Find where the given text appears and provide that cell's center as (X, Y) coordinate. 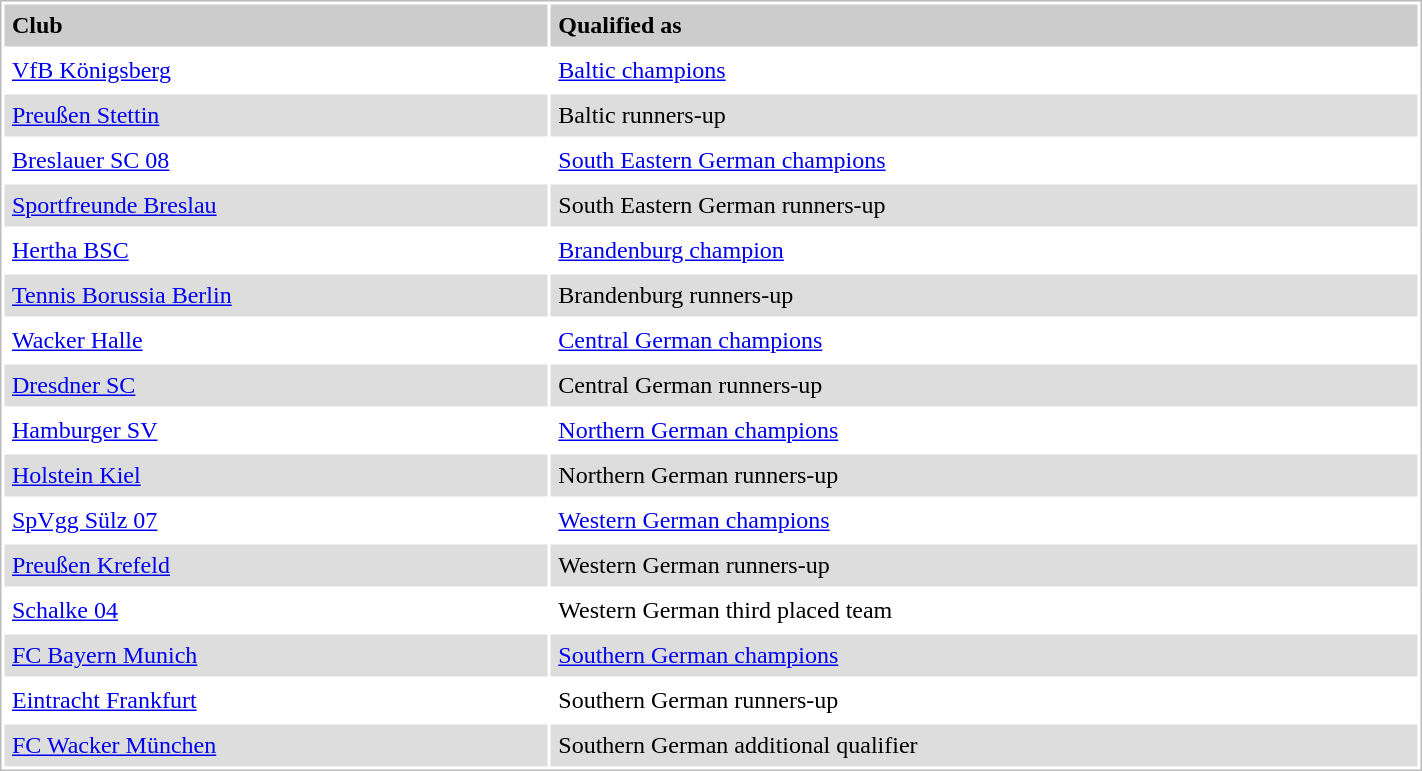
South Eastern German runners-up (984, 205)
Schalke 04 (276, 611)
Baltic champions (984, 71)
Central German champions (984, 341)
Tennis Borussia Berlin (276, 295)
Southern German champions (984, 655)
Club (276, 25)
Dresdner SC (276, 385)
Sportfreunde Breslau (276, 205)
Holstein Kiel (276, 475)
Northern German champions (984, 431)
South Eastern German champions (984, 161)
Hamburger SV (276, 431)
FC Bayern Munich (276, 655)
Southern German additional qualifier (984, 745)
Preußen Krefeld (276, 565)
Preußen Stettin (276, 115)
Northern German runners-up (984, 475)
Eintracht Frankfurt (276, 701)
Central German runners-up (984, 385)
Western German runners-up (984, 565)
Baltic runners-up (984, 115)
Wacker Halle (276, 341)
SpVgg Sülz 07 (276, 521)
Brandenburg champion (984, 251)
FC Wacker München (276, 745)
Western German third placed team (984, 611)
Southern German runners-up (984, 701)
Qualified as (984, 25)
Western German champions (984, 521)
Breslauer SC 08 (276, 161)
VfB Königsberg (276, 71)
Hertha BSC (276, 251)
Brandenburg runners-up (984, 295)
